Detect which cell encompasses the target text, then output its (X, Y) center coordinate. 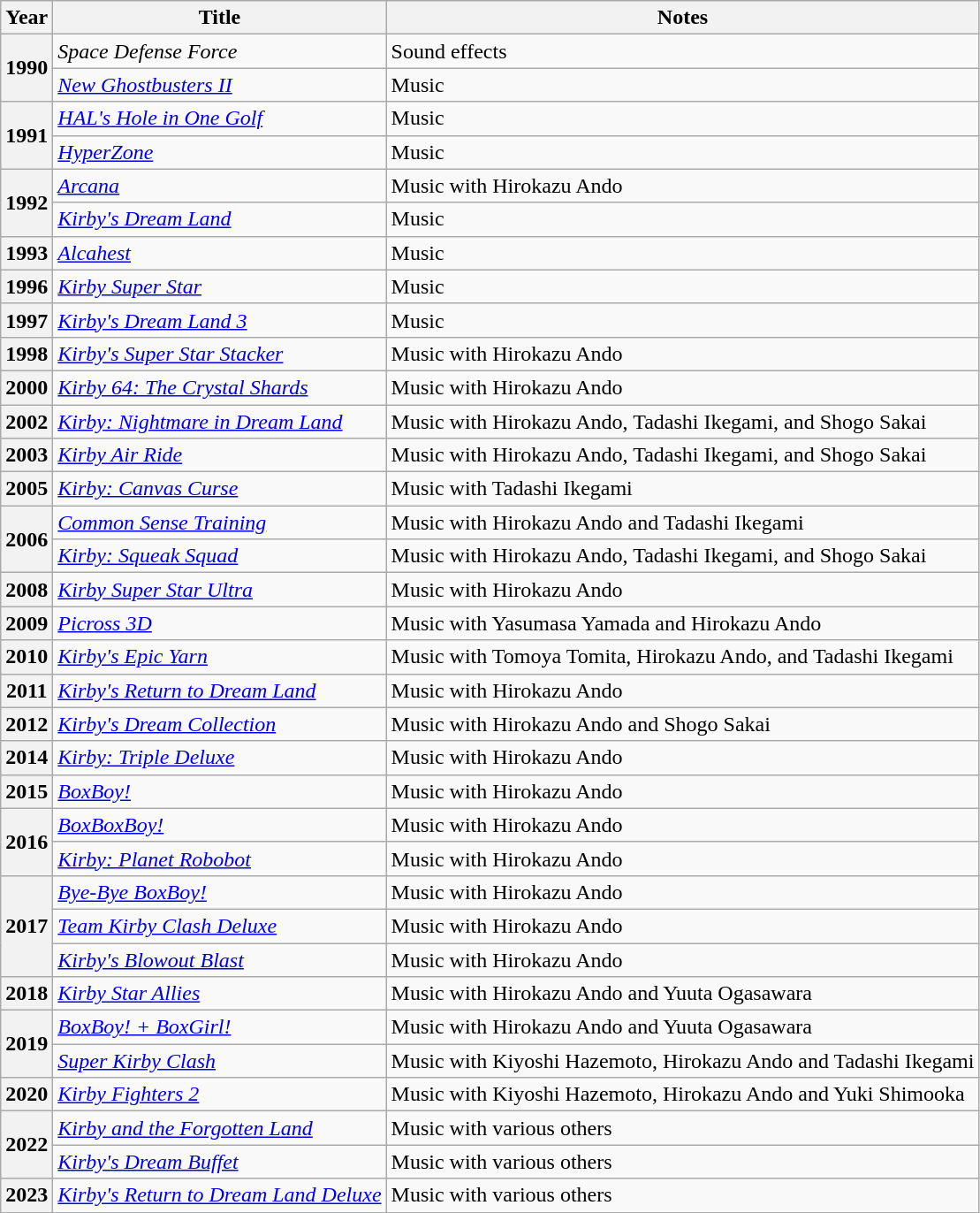
Kirby 64: The Crystal Shards (219, 387)
2020 (27, 1095)
Kirby: Canvas Curse (219, 489)
Sound effects (682, 51)
Kirby's Return to Dream Land (219, 690)
HyperZone (219, 152)
2010 (27, 657)
Kirby Super Star (219, 286)
Music with Kiyoshi Hazemoto, Hirokazu Ando and Tadashi Ikegami (682, 1061)
Kirby's Return to Dream Land Deluxe (219, 1195)
2008 (27, 590)
Kirby's Super Star Stacker (219, 354)
Notes (682, 18)
1997 (27, 320)
2022 (27, 1145)
Kirby: Squeak Squad (219, 556)
2015 (27, 791)
1996 (27, 286)
Bye-Bye BoxBoy! (219, 892)
Kirby's Epic Yarn (219, 657)
Super Kirby Clash (219, 1061)
Kirby: Nightmare in Dream Land (219, 422)
2002 (27, 422)
Space Defense Force (219, 51)
New Ghostbusters II (219, 85)
2014 (27, 758)
Kirby's Blowout Blast (219, 959)
Kirby's Dream Land (219, 219)
1998 (27, 354)
Kirby and the Forgotten Land (219, 1128)
Team Kirby Clash Deluxe (219, 926)
2012 (27, 724)
2009 (27, 623)
Kirby's Dream Buffet (219, 1162)
2017 (27, 926)
1991 (27, 135)
Title (219, 18)
2018 (27, 994)
2003 (27, 455)
BoxBoy! + BoxGirl! (219, 1027)
Music with Hirokazu Ando and Tadashi Ikegami (682, 523)
1992 (27, 202)
Music with Kiyoshi Hazemoto, Hirokazu Ando and Yuki Shimooka (682, 1095)
Music with Tomoya Tomita, Hirokazu Ando, and Tadashi Ikegami (682, 657)
1993 (27, 253)
HAL's Hole in One Golf (219, 118)
2011 (27, 690)
2023 (27, 1195)
Year (27, 18)
Music with Hirokazu Ando and Shogo Sakai (682, 724)
Kirby Star Allies (219, 994)
Kirby Air Ride (219, 455)
Kirby: Triple Deluxe (219, 758)
2016 (27, 842)
2000 (27, 387)
Kirby's Dream Land 3 (219, 320)
Kirby's Dream Collection (219, 724)
Music with Yasumasa Yamada and Hirokazu Ando (682, 623)
Kirby Super Star Ultra (219, 590)
BoxBoxBoy! (219, 825)
2005 (27, 489)
Arcana (219, 186)
BoxBoy! (219, 791)
Kirby Fighters 2 (219, 1095)
Kirby: Planet Robobot (219, 858)
Music with Tadashi Ikegami (682, 489)
Alcahest (219, 253)
1990 (27, 68)
Common Sense Training (219, 523)
2019 (27, 1044)
2006 (27, 539)
Picross 3D (219, 623)
